Return [X, Y] of the center of cell containing provided text 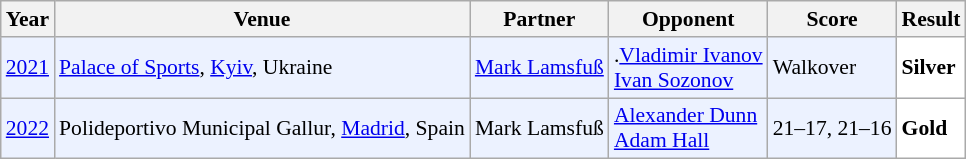
Opponent [688, 19]
Gold [932, 128]
Venue [262, 19]
2022 [28, 128]
Polideportivo Municipal Gallur, Madrid, Spain [262, 128]
21–17, 21–16 [832, 128]
Silver [932, 68]
2021 [28, 68]
Score [832, 19]
Year [28, 19]
Result [932, 19]
Alexander Dunn Adam Hall [688, 128]
Palace of Sports, Kyiv, Ukraine [262, 68]
Partner [540, 19]
Walkover [832, 68]
.Vladimir Ivanov Ivan Sozonov [688, 68]
